Provide the [x, y] coordinate of the cell's center where the given text is located.  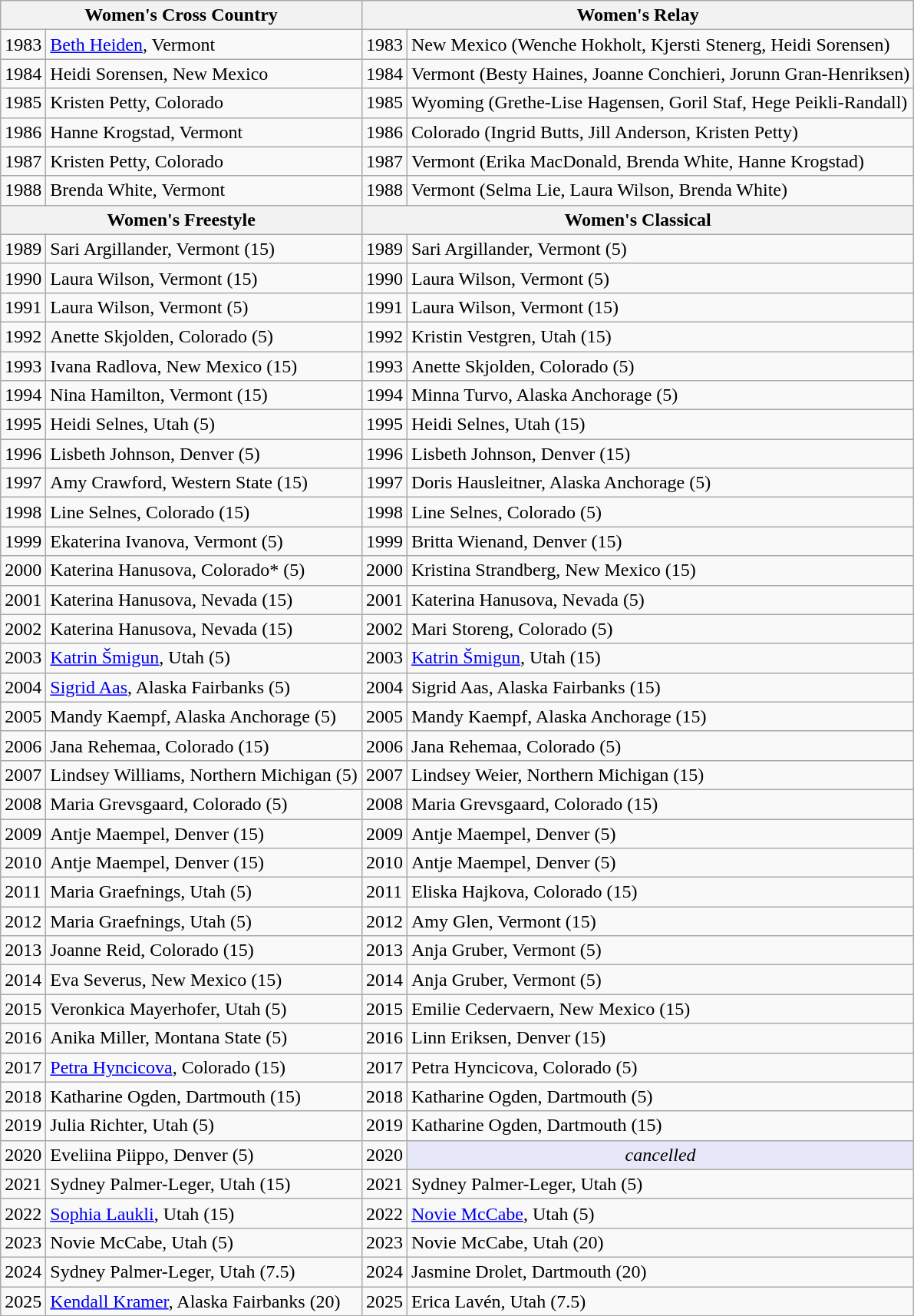
Katerina Hanusova, Nevada (5) [660, 600]
Heidi Sorensen, New Mexico [204, 74]
Katrin Šmigun, Utah (5) [204, 658]
Women's Relay [637, 15]
Brenda White, Vermont [204, 190]
Katrin Šmigun, Utah (15) [660, 658]
Heidi Selnes, Utah (15) [660, 425]
Eveliina Piippo, Denver (5) [204, 1155]
Sydney Palmer-Leger, Utah (5) [660, 1184]
Novie McCabe, Utah (20) [660, 1242]
Eva Severus, New Mexico (15) [204, 980]
Sydney Palmer-Leger, Utah (7.5) [204, 1271]
Sigrid Aas, Alaska Fairbanks (15) [660, 687]
Women's Freestyle [181, 220]
Katharine Ogden, Dartmouth (5) [660, 1096]
Beth Heiden, Vermont [204, 45]
Kendall Kramer, Alaska Fairbanks (20) [204, 1301]
Emilie Cedervaern, New Mexico (15) [660, 1009]
Colorado (Ingrid Butts, Jill Anderson, Kristen Petty) [660, 132]
Eliska Hajkova, Colorado (15) [660, 892]
Maria Grevsgaard, Colorado (15) [660, 804]
Julia Richter, Utah (5) [204, 1126]
Mandy Kaempf, Alaska Anchorage (15) [660, 716]
Lisbeth Johnson, Denver (15) [660, 454]
Sari Argillander, Vermont (5) [660, 249]
Ekaterina Ivanova, Vermont (5) [204, 541]
Sari Argillander, Vermont (15) [204, 249]
Sigrid Aas, Alaska Fairbanks (5) [204, 687]
cancelled [660, 1155]
Petra Hyncicova, Colorado (5) [660, 1067]
Petra Hyncicova, Colorado (15) [204, 1067]
Maria Grevsgaard, Colorado (5) [204, 804]
Ivana Radlova, New Mexico (15) [204, 366]
Heidi Selnes, Utah (5) [204, 425]
Kristina Strandberg, New Mexico (15) [660, 570]
Veronkica Mayerhofer, Utah (5) [204, 1009]
Katerina Hanusova, Colorado* (5) [204, 570]
Sophia Laukli, Utah (15) [204, 1213]
Kristin Vestgren, Utah (15) [660, 336]
Line Selnes, Colorado (15) [204, 512]
Mari Storeng, Colorado (5) [660, 629]
Lisbeth Johnson, Denver (5) [204, 454]
Wyoming (Grethe-Lise Hagensen, Goril Staf, Hege Peikli-Randall) [660, 103]
Mandy Kaempf, Alaska Anchorage (5) [204, 716]
Women's Cross Country [181, 15]
New Mexico (Wenche Hokholt, Kjersti Stenerg, Heidi Sorensen) [660, 45]
Jana Rehemaa, Colorado (15) [204, 746]
Line Selnes, Colorado (5) [660, 512]
Women's Classical [637, 220]
Vermont (Selma Lie, Laura Wilson, Brenda White) [660, 190]
Lindsey Weier, Northern Michigan (15) [660, 775]
Lindsey Williams, Northern Michigan (5) [204, 775]
Doris Hausleitner, Alaska Anchorage (5) [660, 483]
Britta Wienand, Denver (15) [660, 541]
Joanne Reid, Colorado (15) [204, 951]
Linn Eriksen, Denver (15) [660, 1038]
Amy Crawford, Western State (15) [204, 483]
Anika Miller, Montana State (5) [204, 1038]
Erica Lavén, Utah (7.5) [660, 1301]
Jasmine Drolet, Dartmouth (20) [660, 1271]
Jana Rehemaa, Colorado (5) [660, 746]
Amy Glen, Vermont (15) [660, 921]
Minna Turvo, Alaska Anchorage (5) [660, 395]
Nina Hamilton, Vermont (15) [204, 395]
Hanne Krogstad, Vermont [204, 132]
Sydney Palmer-Leger, Utah (15) [204, 1184]
Vermont (Erika MacDonald, Brenda White, Hanne Krogstad) [660, 161]
Vermont (Besty Haines, Joanne Conchieri, Jorunn Gran-Henriksen) [660, 74]
